From the cell containing the given text, extract its center point as [x, y] coordinate. 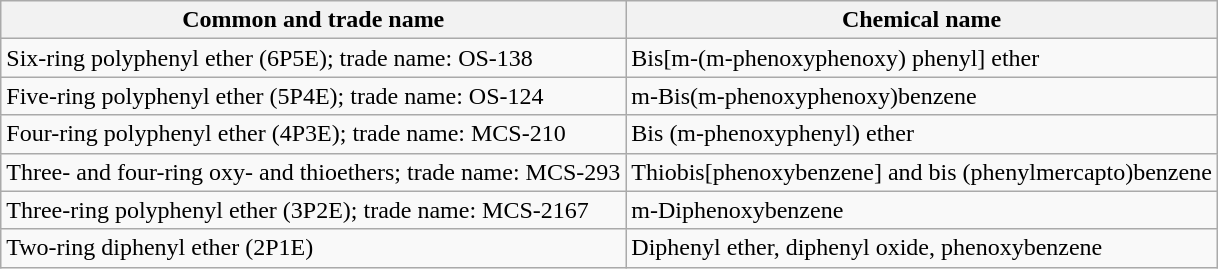
Thiobis[phenoxybenzene] and bis (phenylmercapto)benzene [922, 172]
Five-ring polyphenyl ether (5P4E); trade name: OS-124 [314, 96]
Bis (m-phenoxyphenyl) ether [922, 134]
Four-ring polyphenyl ether (4P3E); trade name: MCS-210 [314, 134]
Chemical name [922, 20]
Six-ring polyphenyl ether (6P5E); trade name: OS-138 [314, 58]
Three-ring polyphenyl ether (3P2E); trade name: MCS-2167 [314, 210]
Two-ring diphenyl ether (2P1E) [314, 248]
m-Diphenoxybenzene [922, 210]
m-Bis(m-phenoxyphenoxy)benzene [922, 96]
Common and trade name [314, 20]
Diphenyl ether, diphenyl oxide, phenoxybenzene [922, 248]
Bis[m-(m-phenoxyphenoxy) phenyl] ether [922, 58]
Three- and four-ring oxy- and thioethers; trade name: MCS-293 [314, 172]
